Determine the (X, Y) coordinate at the center of the cell enclosing the given text.  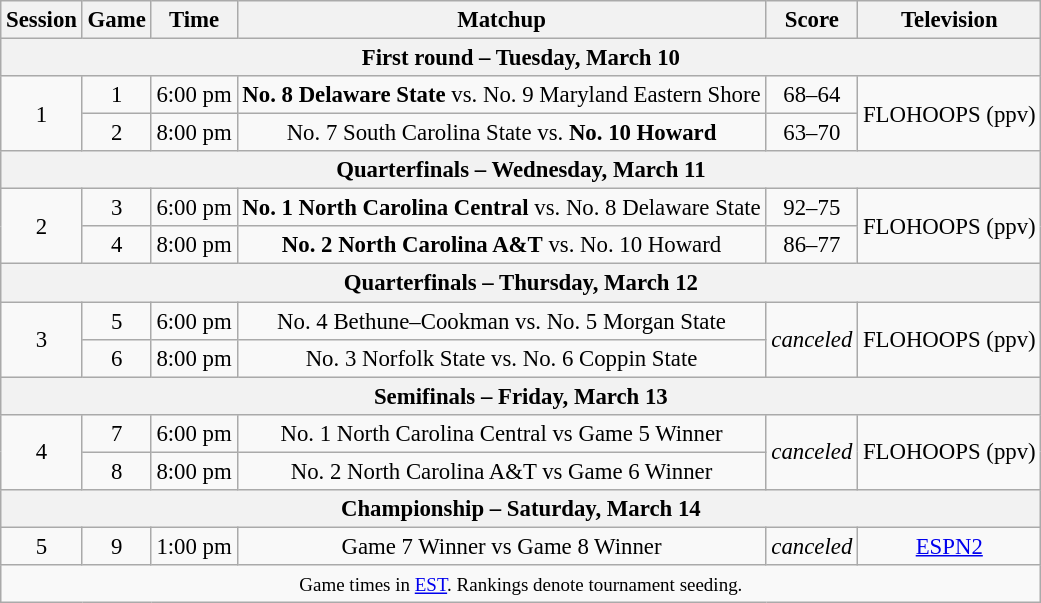
6 (116, 358)
No. 1 North Carolina Central vs. No. 8 Delaware State (502, 208)
7 (116, 433)
Score (812, 20)
9 (116, 546)
8 (116, 471)
No. 1 North Carolina Central vs Game 5 Winner (502, 433)
Semifinals – Friday, March 13 (521, 396)
No. 2 North Carolina A&T vs Game 6 Winner (502, 471)
No. 8 Delaware State vs. No. 9 Maryland Eastern Shore (502, 95)
Game 7 Winner vs Game 8 Winner (502, 546)
Quarterfinals – Wednesday, March 11 (521, 170)
Session (42, 20)
No. 2 North Carolina A&T vs. No. 10 Howard (502, 245)
Matchup (502, 20)
Championship – Saturday, March 14 (521, 509)
Game (116, 20)
First round – Tuesday, March 10 (521, 58)
68–64 (812, 95)
86–77 (812, 245)
Time (194, 20)
ESPN2 (950, 546)
Game times in EST. Rankings denote tournament seeding. (521, 584)
Quarterfinals – Thursday, March 12 (521, 283)
No. 4 Bethune–Cookman vs. No. 5 Morgan State (502, 321)
No. 3 Norfolk State vs. No. 6 Coppin State (502, 358)
Television (950, 20)
1:00 pm (194, 546)
No. 7 South Carolina State vs. No. 10 Howard (502, 133)
92–75 (812, 208)
63–70 (812, 133)
